Output the [X, Y] coordinate of the center of the cell containing the given text.  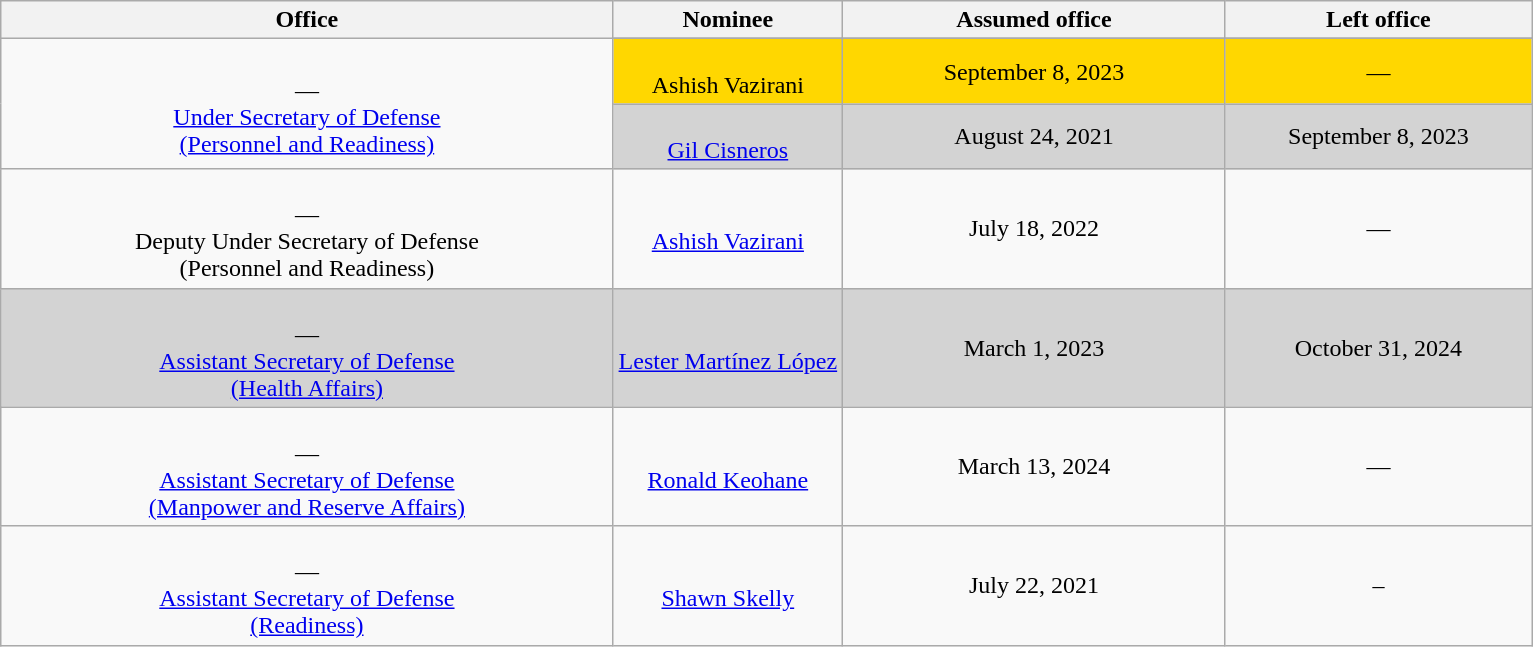
Lester Martínez López [728, 348]
Assumed office [1034, 20]
Gil Cisneros [728, 136]
Nominee [728, 20]
Ronald Keohane [728, 466]
August 24, 2021 [1034, 136]
Office [307, 20]
—Assistant Secretary of Defense(Readiness) [307, 586]
Shawn Skelly [728, 586]
Left office [1378, 20]
July 22, 2021 [1034, 586]
October 31, 2024 [1378, 348]
—Assistant Secretary of Defense(Manpower and Reserve Affairs) [307, 466]
March 13, 2024 [1034, 466]
—Deputy Under Secretary of Defense(Personnel and Readiness) [307, 228]
July 18, 2022 [1034, 228]
—Under Secretary of Defense(Personnel and Readiness) [307, 104]
—Assistant Secretary of Defense(Health Affairs) [307, 348]
March 1, 2023 [1034, 348]
– [1378, 586]
